Search for the cell housing the specified text and yield its (x, y) center coordinate. 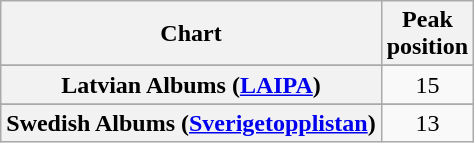
13 (427, 123)
Latvian Albums (LAIPA) (191, 85)
Chart (191, 34)
15 (427, 85)
Peakposition (427, 34)
Swedish Albums (Sverigetopplistan) (191, 123)
